Search for the cell housing the specified text and yield its (X, Y) center coordinate. 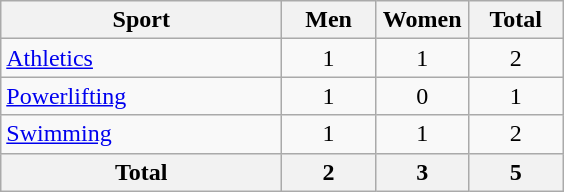
3 (422, 172)
Sport (142, 20)
Athletics (142, 58)
Powerlifting (142, 96)
5 (516, 172)
Women (422, 20)
Men (329, 20)
Swimming (142, 134)
0 (422, 96)
